Return the (X, Y) coordinate for the center point of the cell that contains the specified text.  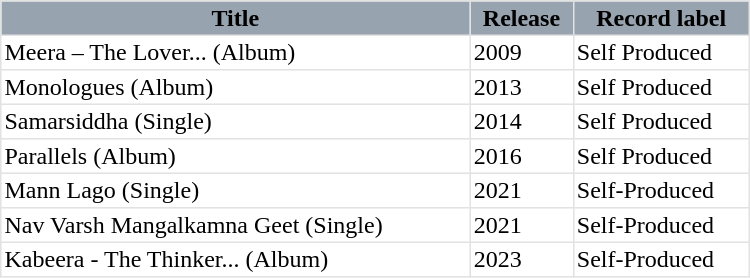
Samarsiddha (Single) (236, 121)
Parallels (Album) (236, 156)
Meera – The Lover... (Album) (236, 52)
Kabeera - The Thinker... (Album) (236, 259)
2013 (522, 87)
2009 (522, 52)
Nav Varsh Mangalkamna Geet (Single) (236, 225)
2023 (522, 259)
2016 (522, 156)
Record label (661, 18)
2014 (522, 121)
Title (236, 18)
Release (522, 18)
Monologues (Album) (236, 87)
Mann Lago (Single) (236, 190)
